Search for the cell housing the specified text and yield its (x, y) center coordinate. 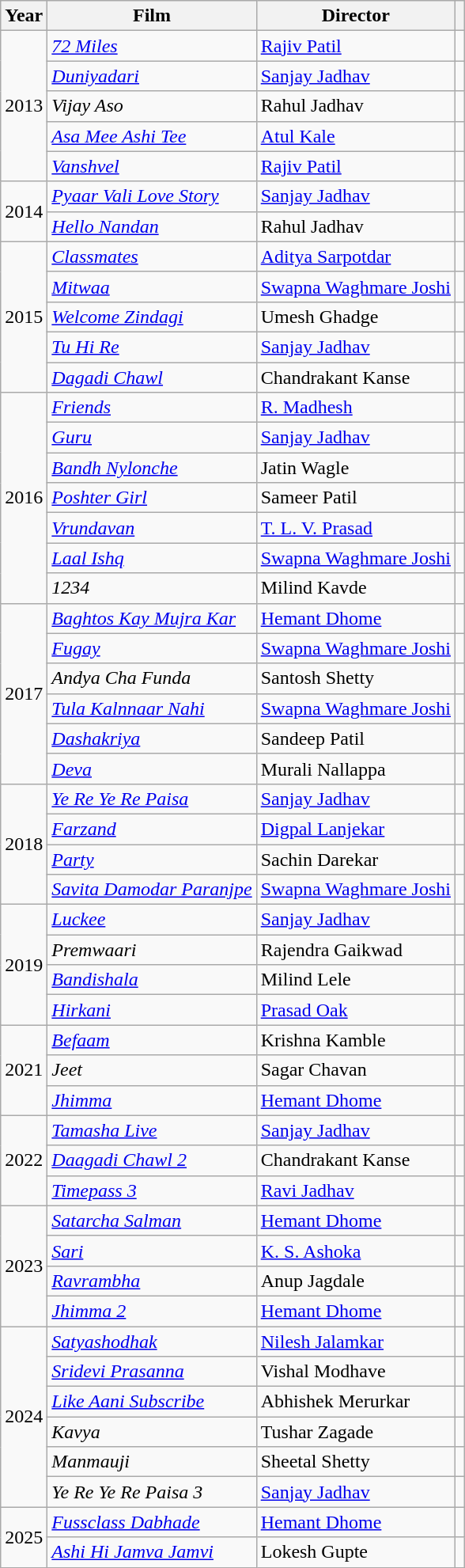
2025 (24, 1537)
Rajendra Gaikwad (356, 950)
Manmauji (152, 1462)
Milind Kavde (356, 588)
2024 (24, 1417)
Dagadi Chawl (152, 378)
Befaam (152, 1040)
Friends (152, 408)
2017 (24, 693)
Lokesh Gupte (356, 1552)
Poshter Girl (152, 498)
Sari (152, 1251)
Fugay (152, 648)
Sachin Darekar (356, 859)
Aditya Sarpotdar (356, 256)
Vishal Modhave (356, 1372)
Hirkani (152, 1010)
Ravrambha (152, 1281)
Luckee (152, 920)
Ravi Jadhav (356, 1190)
R. Madhesh (356, 408)
Tamasha Live (152, 1130)
Digpal Lanjekar (356, 829)
Nilesh Jalamkar (356, 1342)
Classmates (152, 256)
Savita Damodar Paranjpe (152, 890)
2016 (24, 498)
Tushar Zagade (356, 1432)
Daagadi Chawl 2 (152, 1160)
Prasad Oak (356, 1010)
Sameer Patil (356, 498)
2018 (24, 844)
72 Miles (152, 46)
Kavya (152, 1432)
Bandh Nylonche (152, 468)
Umesh Ghadge (356, 317)
2021 (24, 1070)
Jhimma 2 (152, 1311)
Sandeep Patil (356, 738)
Deva (152, 769)
2015 (24, 317)
Ye Re Ye Re Paisa (152, 799)
Ye Re Ye Re Paisa 3 (152, 1492)
Film (152, 16)
2022 (24, 1160)
Farzand (152, 829)
Bandishala (152, 980)
Asa Mee Ashi Tee (152, 136)
Premwaari (152, 950)
Santosh Shetty (356, 678)
Pyaar Vali Love Story (152, 196)
Sheetal Shetty (356, 1462)
Welcome Zindagi (152, 317)
Guru (152, 438)
Jhimma (152, 1100)
Sagar Chavan (356, 1070)
Baghtos Kay Mujra Kar (152, 618)
2023 (24, 1266)
Satarcha Salman (152, 1221)
Vanshvel (152, 166)
2019 (24, 965)
Jeet (152, 1070)
2013 (24, 106)
Milind Lele (356, 980)
Party (152, 859)
Vrundavan (152, 528)
Andya Cha Funda (152, 678)
Jatin Wagle (356, 468)
T. L. V. Prasad (356, 528)
Hello Nandan (152, 226)
Krishna Kamble (356, 1040)
Abhishek Merurkar (356, 1402)
2014 (24, 211)
Laal Ishq (152, 558)
Sridevi Prasanna (152, 1372)
K. S. Ashoka (356, 1251)
Satyashodhak (152, 1342)
Tu Hi Re (152, 347)
Timepass 3 (152, 1190)
1234 (152, 588)
Ashi Hi Jamva Jamvi (152, 1552)
Tula Kalnnaar Nahi (152, 708)
Year (24, 16)
Vijay Aso (152, 106)
Anup Jagdale (356, 1281)
Fussclass Dabhade (152, 1522)
Murali Nallappa (356, 769)
Duniyadari (152, 76)
Like Aani Subscribe (152, 1402)
Dashakriya (152, 738)
Director (356, 16)
Mitwaa (152, 287)
Atul Kale (356, 136)
